Capture the cell that displays the provided text and extract its [X, Y] central coordinate. 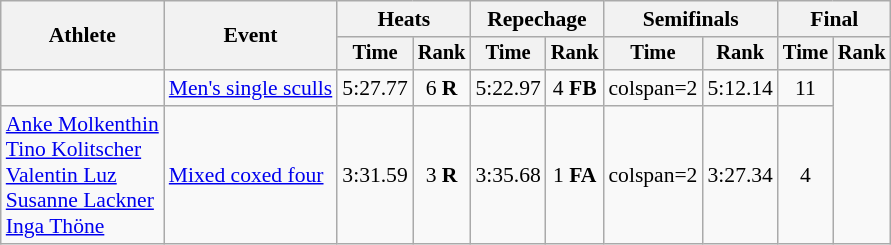
3:35.68 [508, 175]
4 FB [575, 88]
1 FA [575, 175]
5:12.14 [740, 88]
Anke MolkenthinTino KolitscherValentin LuzSusanne LacknerInga Thöne [82, 175]
6 R [442, 88]
Semifinals [690, 19]
3 R [442, 175]
Repechage [536, 19]
3:27.34 [740, 175]
Heats [404, 19]
5:27.77 [374, 88]
Mixed coxed four [251, 175]
5:22.97 [508, 88]
Men's single sculls [251, 88]
Event [251, 36]
Final [834, 19]
11 [806, 88]
4 [806, 175]
Athlete [82, 36]
3:31.59 [374, 175]
